Detect which cell encompasses the target text, then output its [X, Y] center coordinate. 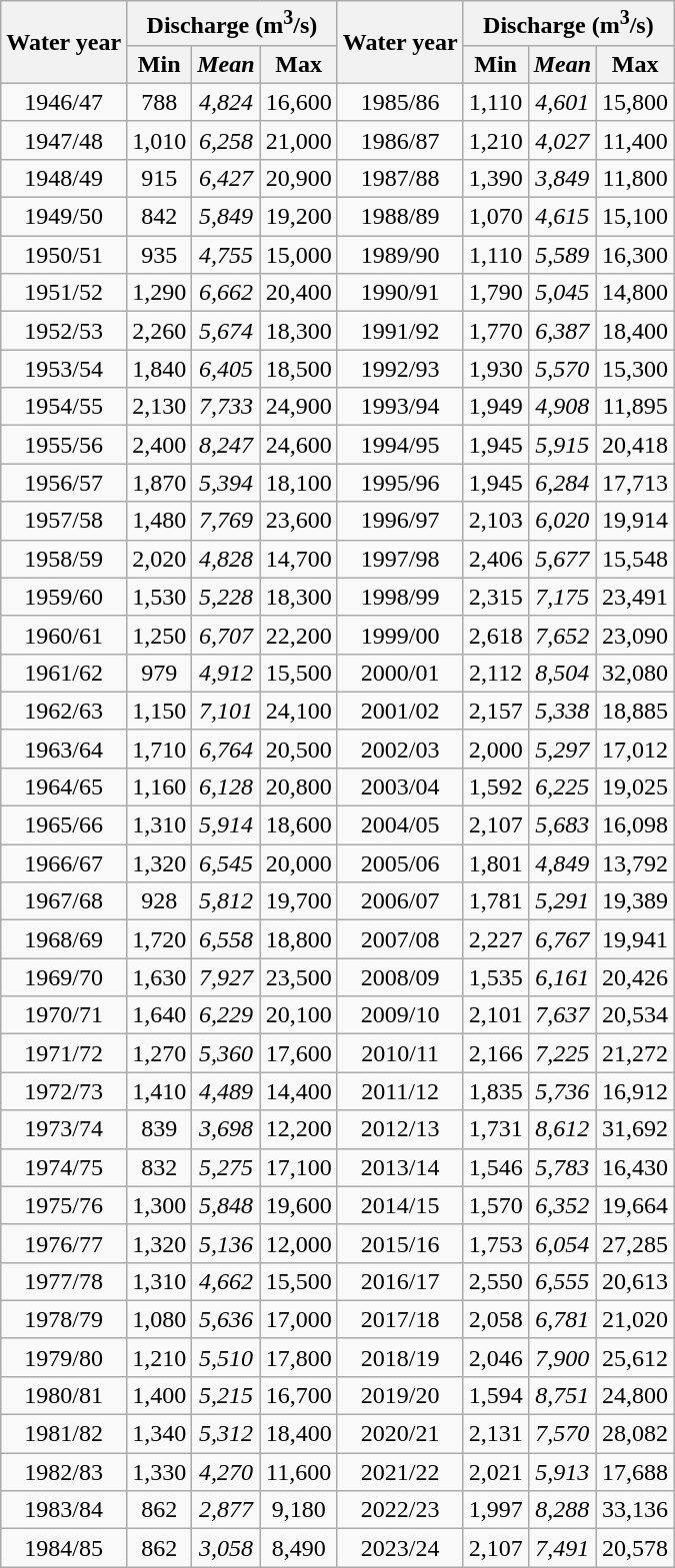
1972/73 [64, 1091]
27,285 [636, 1243]
5,913 [562, 1472]
28,082 [636, 1434]
16,430 [636, 1167]
15,800 [636, 102]
7,570 [562, 1434]
17,100 [298, 1167]
7,900 [562, 1357]
1992/93 [400, 369]
2011/12 [400, 1091]
1951/52 [64, 293]
19,600 [298, 1205]
2,112 [496, 673]
1,150 [160, 711]
1957/58 [64, 521]
2012/13 [400, 1129]
1,930 [496, 369]
5,683 [562, 825]
2,021 [496, 1472]
1,080 [160, 1319]
7,175 [562, 597]
5,297 [562, 749]
12,000 [298, 1243]
1976/77 [64, 1243]
23,090 [636, 635]
7,491 [562, 1548]
2021/22 [400, 1472]
1993/94 [400, 407]
1973/74 [64, 1129]
20,500 [298, 749]
19,700 [298, 901]
9,180 [298, 1510]
6,545 [226, 863]
11,895 [636, 407]
1,480 [160, 521]
935 [160, 255]
14,400 [298, 1091]
1947/48 [64, 140]
19,025 [636, 786]
1946/47 [64, 102]
2,131 [496, 1434]
1963/64 [64, 749]
1961/62 [64, 673]
6,427 [226, 178]
1,270 [160, 1053]
4,908 [562, 407]
1,250 [160, 635]
2016/17 [400, 1281]
16,098 [636, 825]
6,229 [226, 1015]
6,781 [562, 1319]
19,914 [636, 521]
1998/99 [400, 597]
1,870 [160, 483]
2014/15 [400, 1205]
5,228 [226, 597]
2,315 [496, 597]
6,555 [562, 1281]
2,877 [226, 1510]
17,012 [636, 749]
31,692 [636, 1129]
5,812 [226, 901]
928 [160, 901]
18,600 [298, 825]
4,615 [562, 217]
4,824 [226, 102]
4,912 [226, 673]
2,227 [496, 939]
1,390 [496, 178]
1,400 [160, 1395]
1952/53 [64, 331]
2009/10 [400, 1015]
1988/89 [400, 217]
15,548 [636, 559]
15,000 [298, 255]
1978/79 [64, 1319]
23,491 [636, 597]
11,400 [636, 140]
1,640 [160, 1015]
7,101 [226, 711]
21,020 [636, 1319]
8,247 [226, 445]
8,504 [562, 673]
24,100 [298, 711]
1980/81 [64, 1395]
1965/66 [64, 825]
1,546 [496, 1167]
1,753 [496, 1243]
1985/86 [400, 102]
1948/49 [64, 178]
18,100 [298, 483]
1994/95 [400, 445]
1989/90 [400, 255]
5,674 [226, 331]
1953/54 [64, 369]
1950/51 [64, 255]
1,300 [160, 1205]
5,848 [226, 1205]
5,636 [226, 1319]
19,389 [636, 901]
788 [160, 102]
23,500 [298, 977]
14,800 [636, 293]
839 [160, 1129]
5,291 [562, 901]
1,010 [160, 140]
1997/98 [400, 559]
18,800 [298, 939]
2,130 [160, 407]
20,426 [636, 977]
6,161 [562, 977]
842 [160, 217]
1987/88 [400, 178]
7,927 [226, 977]
2,101 [496, 1015]
16,600 [298, 102]
2,046 [496, 1357]
1,290 [160, 293]
6,352 [562, 1205]
6,225 [562, 786]
1,160 [160, 786]
2003/04 [400, 786]
1,835 [496, 1091]
1967/68 [64, 901]
1,530 [160, 597]
1,630 [160, 977]
2007/08 [400, 939]
4,489 [226, 1091]
20,800 [298, 786]
979 [160, 673]
1971/72 [64, 1053]
8,288 [562, 1510]
7,637 [562, 1015]
15,300 [636, 369]
6,764 [226, 749]
2002/03 [400, 749]
16,300 [636, 255]
22,200 [298, 635]
2023/24 [400, 1548]
17,688 [636, 1472]
1964/65 [64, 786]
1,770 [496, 331]
8,751 [562, 1395]
19,200 [298, 217]
24,800 [636, 1395]
19,664 [636, 1205]
1,997 [496, 1510]
1979/80 [64, 1357]
5,783 [562, 1167]
13,792 [636, 863]
1959/60 [64, 597]
1949/50 [64, 217]
20,418 [636, 445]
7,733 [226, 407]
20,534 [636, 1015]
17,000 [298, 1319]
4,755 [226, 255]
1970/71 [64, 1015]
832 [160, 1167]
11,600 [298, 1472]
4,662 [226, 1281]
1982/83 [64, 1472]
1996/97 [400, 521]
2017/18 [400, 1319]
1,592 [496, 786]
2001/02 [400, 711]
2,618 [496, 635]
2005/06 [400, 863]
5,360 [226, 1053]
1995/96 [400, 483]
20,578 [636, 1548]
12,200 [298, 1129]
6,767 [562, 939]
6,662 [226, 293]
6,258 [226, 140]
20,900 [298, 178]
24,900 [298, 407]
2018/19 [400, 1357]
1,840 [160, 369]
3,849 [562, 178]
25,612 [636, 1357]
2013/14 [400, 1167]
1983/84 [64, 1510]
6,128 [226, 786]
6,284 [562, 483]
18,500 [298, 369]
2,550 [496, 1281]
1,340 [160, 1434]
5,045 [562, 293]
23,600 [298, 521]
4,270 [226, 1472]
32,080 [636, 673]
5,570 [562, 369]
2010/11 [400, 1053]
2,103 [496, 521]
16,700 [298, 1395]
1,781 [496, 901]
5,275 [226, 1167]
6,387 [562, 331]
4,849 [562, 863]
1,570 [496, 1205]
6,405 [226, 369]
1,731 [496, 1129]
1954/55 [64, 407]
17,800 [298, 1357]
7,769 [226, 521]
5,677 [562, 559]
21,000 [298, 140]
7,652 [562, 635]
2,058 [496, 1319]
20,000 [298, 863]
6,707 [226, 635]
6,558 [226, 939]
1969/70 [64, 977]
5,510 [226, 1357]
2,166 [496, 1053]
1984/85 [64, 1548]
1,801 [496, 863]
1958/59 [64, 559]
3,698 [226, 1129]
2020/21 [400, 1434]
5,338 [562, 711]
21,272 [636, 1053]
915 [160, 178]
1,070 [496, 217]
8,490 [298, 1548]
15,100 [636, 217]
2,157 [496, 711]
20,100 [298, 1015]
16,912 [636, 1091]
5,312 [226, 1434]
1,790 [496, 293]
6,020 [562, 521]
2000/01 [400, 673]
4,828 [226, 559]
8,612 [562, 1129]
20,400 [298, 293]
18,885 [636, 711]
20,613 [636, 1281]
1968/69 [64, 939]
4,601 [562, 102]
1,535 [496, 977]
4,027 [562, 140]
2,020 [160, 559]
1,710 [160, 749]
5,136 [226, 1243]
1,330 [160, 1472]
2022/23 [400, 1510]
2006/07 [400, 901]
17,713 [636, 483]
1999/00 [400, 635]
1991/92 [400, 331]
7,225 [562, 1053]
2,400 [160, 445]
2,000 [496, 749]
1962/63 [64, 711]
1,594 [496, 1395]
5,915 [562, 445]
2,260 [160, 331]
19,941 [636, 939]
1,720 [160, 939]
1956/57 [64, 483]
2,406 [496, 559]
1974/75 [64, 1167]
5,736 [562, 1091]
5,215 [226, 1395]
5,589 [562, 255]
2008/09 [400, 977]
1981/82 [64, 1434]
2004/05 [400, 825]
1960/61 [64, 635]
2015/16 [400, 1243]
3,058 [226, 1548]
17,600 [298, 1053]
1955/56 [64, 445]
1966/67 [64, 863]
5,394 [226, 483]
2019/20 [400, 1395]
33,136 [636, 1510]
5,914 [226, 825]
1990/91 [400, 293]
1,949 [496, 407]
1986/87 [400, 140]
5,849 [226, 217]
1977/78 [64, 1281]
6,054 [562, 1243]
24,600 [298, 445]
14,700 [298, 559]
11,800 [636, 178]
1,410 [160, 1091]
1975/76 [64, 1205]
